Determine the (x, y) coordinate at the center of the cell enclosing the given text.  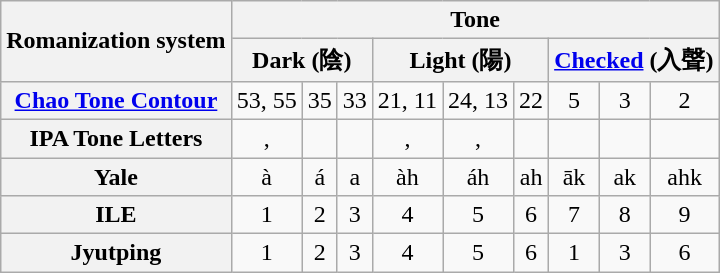
8 (624, 215)
á (320, 177)
Light (陽) (460, 60)
33 (354, 100)
àh (407, 177)
a (354, 177)
ILE (116, 215)
7 (574, 215)
24, 13 (478, 100)
Dark (陰) (302, 60)
53, 55 (266, 100)
āk (574, 177)
22 (532, 100)
Jyutping (116, 253)
Checked (入聲) (634, 60)
9 (684, 215)
Tone (475, 20)
21, 11 (407, 100)
35 (320, 100)
ahk (684, 177)
ak (624, 177)
Yale (116, 177)
à (266, 177)
áh (478, 177)
Romanization system (116, 42)
ah (532, 177)
Chao Tone Contour (116, 100)
IPA Tone Letters (116, 138)
